Extract the (X, Y) coordinate from the center of the cell holding the provided text.  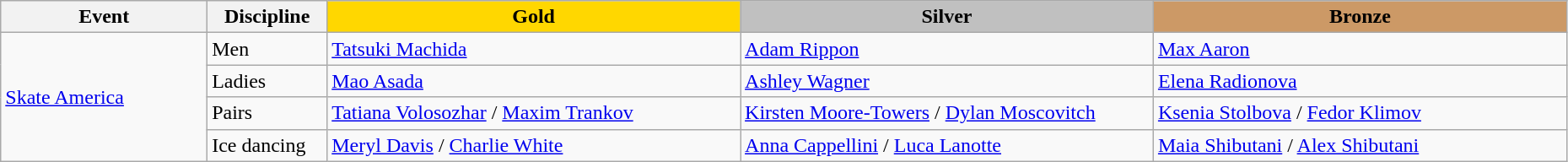
Max Aaron (1360, 49)
Bronze (1360, 17)
Elena Radionova (1360, 81)
Ksenia Stolbova / Fedor Klimov (1360, 113)
Ashley Wagner (947, 81)
Adam Rippon (947, 49)
Ice dancing (267, 145)
Tatsuki Machida (534, 49)
Event (105, 17)
Maia Shibutani / Alex Shibutani (1360, 145)
Silver (947, 17)
Gold (534, 17)
Discipline (267, 17)
Ladies (267, 81)
Meryl Davis / Charlie White (534, 145)
Mao Asada (534, 81)
Pairs (267, 113)
Men (267, 49)
Skate America (105, 97)
Kirsten Moore-Towers / Dylan Moscovitch (947, 113)
Anna Cappellini / Luca Lanotte (947, 145)
Tatiana Volosozhar / Maxim Trankov (534, 113)
